Search for the cell housing the specified text and yield its (x, y) center coordinate. 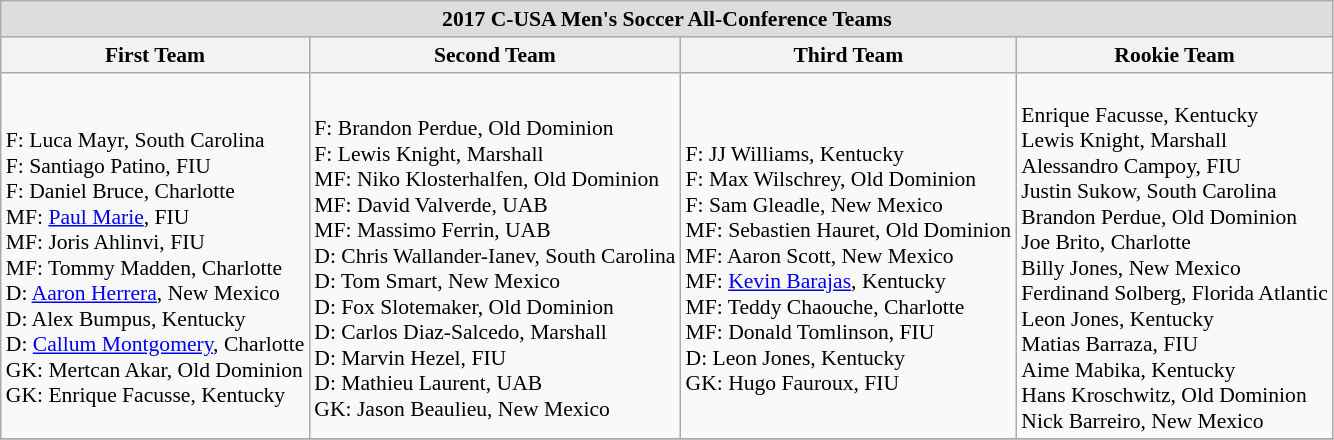
Third Team (849, 55)
First Team (156, 55)
2017 C-USA Men's Soccer All-Conference Teams (667, 19)
Second Team (494, 55)
Rookie Team (1174, 55)
